Find where the given text appears and provide that cell's center as (X, Y) coordinate. 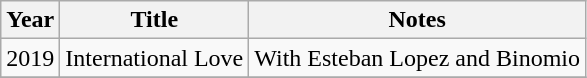
Notes (418, 20)
2019 (30, 58)
International Love (154, 58)
Title (154, 20)
Year (30, 20)
With Esteban Lopez and Binomio (418, 58)
